Find where the given text appears and provide that cell's center as (x, y) coordinate. 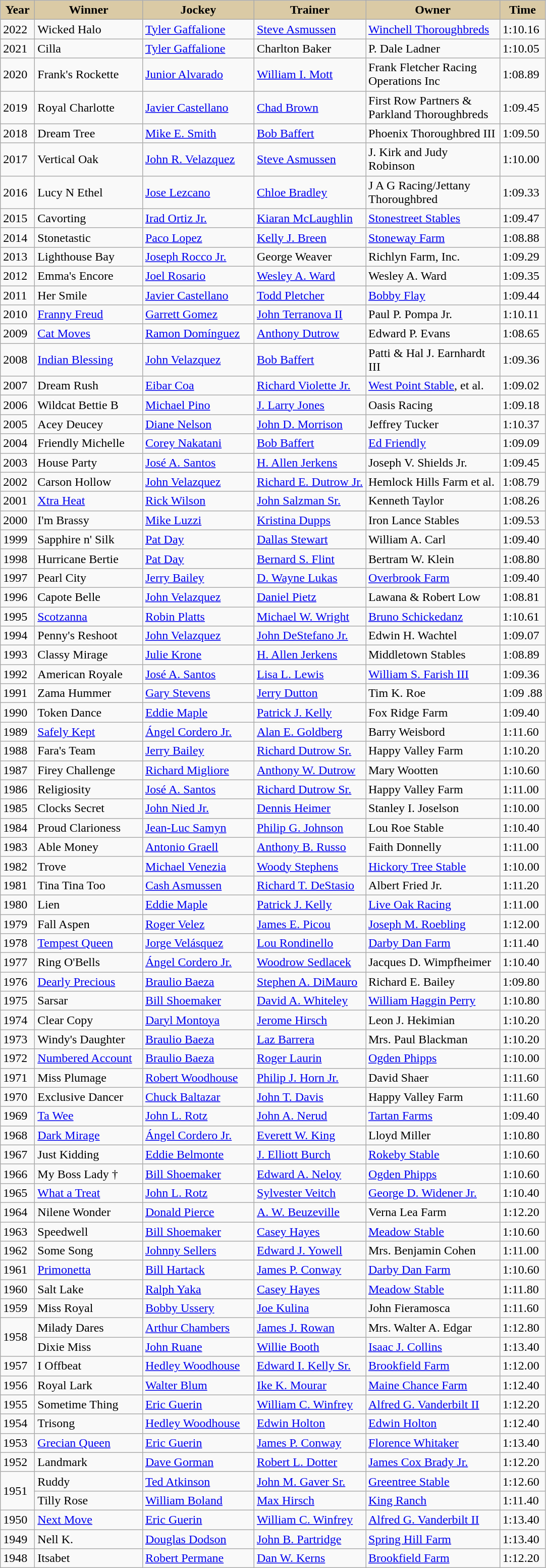
1:08.81 (523, 597)
Stonestreet Stables (432, 218)
Florence Whitaker (432, 1443)
Penny's Reshoot (89, 636)
1995 (18, 617)
Cash Asmussen (198, 885)
Vertical Oak (89, 160)
Roger Velez (198, 924)
Richard E. Dutrow Jr. (310, 482)
Dennis Heimer (310, 808)
Winchell Thoroughbreds (432, 29)
D. Wayne Lukas (310, 578)
Year (18, 10)
1:09.80 (523, 982)
Oasis Racing (432, 405)
John Salzman Sr. (310, 501)
Bobby Ussery (198, 1308)
Time (523, 10)
Robert Woodhouse (198, 1078)
Windy's Daughter (89, 1039)
1:09 .88 (523, 693)
John A. Nerud (310, 1116)
Chuck Baltazar (198, 1097)
1:08.79 (523, 482)
Fara's Team (89, 751)
Robert L. Dotter (310, 1462)
Jose Lezcano (198, 192)
Carson Hollow (89, 482)
Jeffrey Tucker (432, 424)
Chad Brown (310, 107)
A. W. Beuzeville (310, 1212)
2022 (18, 29)
Lou Rondinello (310, 943)
1982 (18, 866)
2009 (18, 334)
Patti & Hal J. Earnhardt III (432, 360)
Bruno Schickedanz (432, 617)
Ta Wee (89, 1116)
Pearl City (89, 578)
1:08.88 (523, 237)
2014 (18, 237)
Fox Ridge Farm (432, 713)
Hickory Tree Stable (432, 866)
1:08.80 (523, 559)
Ike K. Mourar (310, 1385)
James E. Picou (310, 924)
Mrs. Paul Blackman (432, 1039)
1956 (18, 1385)
American Royale (89, 674)
P. Dale Ladner (432, 48)
1993 (18, 655)
1954 (18, 1424)
Trove (89, 866)
Live Oak Racing (432, 904)
Her Smile (89, 295)
2016 (18, 192)
Richard T. DeStasio (310, 885)
Dark Mirage (89, 1135)
Exclusive Dancer (89, 1097)
1:09.44 (523, 295)
Alan E. Goldberg (310, 732)
Dixie Miss (89, 1347)
Ruddy (89, 1481)
1976 (18, 982)
Salt Lake (89, 1289)
Sarsar (89, 1001)
1990 (18, 713)
1:10.37 (523, 424)
Antonio Graell (198, 847)
1975 (18, 1001)
Scotzanna (89, 617)
1:09.50 (523, 133)
Proud Clarioness (89, 828)
Trisong (89, 1424)
Robert Permane (198, 1558)
2021 (18, 48)
Cilla (89, 48)
Dave Gorman (198, 1462)
Religiosity (89, 789)
Next Move (89, 1520)
Emma's Encore (89, 276)
West Point Stable, et al. (432, 386)
1964 (18, 1212)
1983 (18, 847)
1:09.07 (523, 636)
Ralph Yaka (198, 1289)
Acey Deucey (89, 424)
1974 (18, 1020)
Kiaran McLaughlin (310, 218)
Sylvester Veitch (310, 1193)
Itsabet (89, 1558)
1973 (18, 1039)
Just Kidding (89, 1154)
1:11.80 (523, 1289)
Joel Rosario (198, 276)
Tilly Rose (89, 1500)
1981 (18, 885)
Dream Tree (89, 133)
Dan W. Kerns (310, 1558)
John Nied Jr. (198, 808)
Richlyn Farm, Inc. (432, 257)
Daryl Montoya (198, 1020)
John Terranova II (310, 315)
1:12.60 (523, 1481)
Lawana & Robert Low (432, 597)
Mrs. Benjamin Cohen (432, 1251)
Joseph Rocco Jr. (198, 257)
Laz Barrera (310, 1039)
Jerry Dutton (310, 693)
Joseph M. Roebling (432, 924)
Wildcat Bettie B (89, 405)
1950 (18, 1520)
1:09.53 (523, 520)
1948 (18, 1558)
Richard E. Bailey (432, 982)
Eddie Belmonte (198, 1154)
1970 (18, 1097)
John M. Gaver Sr. (310, 1481)
Mike Luzzi (198, 520)
Bobby Flay (432, 295)
Nell K. (89, 1539)
2010 (18, 315)
John B. Partridge (310, 1539)
Stanley I. Joselson (432, 808)
Grecian Queen (89, 1443)
Spring Hill Farm (432, 1539)
Diane Nelson (198, 424)
1980 (18, 904)
Everett W. King (310, 1135)
Hemlock Hills Farm et al. (432, 482)
2018 (18, 133)
William A. Carl (432, 539)
1953 (18, 1443)
Maine Chance Farm (432, 1385)
Greentree Stable (432, 1481)
Tempest Queen (89, 943)
James J. Rowan (310, 1328)
Verna Lea Farm (432, 1212)
Kristina Dupps (310, 520)
Charlton Baker (310, 48)
Friendly Michelle (89, 443)
Faith Donnelly (432, 847)
1951 (18, 1491)
1996 (18, 597)
Lucy N Ethel (89, 192)
Max Hirsch (310, 1500)
1994 (18, 636)
1:09.09 (523, 443)
Kelly J. Breen (310, 237)
Anthony W. Dutrow (310, 770)
1968 (18, 1135)
Middletown Stables (432, 655)
Edward J. Yowell (310, 1251)
2008 (18, 360)
Stoneway Farm (432, 237)
1978 (18, 943)
1949 (18, 1539)
Corey Nakatani (198, 443)
Overbrook Farm (432, 578)
1977 (18, 963)
I'm Brassy (89, 520)
Royal Lark (89, 1385)
Royal Charlotte (89, 107)
Sometime Thing (89, 1404)
Lloyd Miller (432, 1135)
Bernard S. Flint (310, 559)
1984 (18, 828)
King Ranch (432, 1500)
Bertram W. Klein (432, 559)
Jerome Hirsch (310, 1020)
Jockey (198, 10)
Phoenix Thoroughbred III (432, 133)
Woodrow Sedlacek (310, 963)
Richard Migliore (198, 770)
Nilene Wonder (89, 1212)
William Haggin Perry (432, 1001)
Cavorting (89, 218)
1:09.29 (523, 257)
Philip G. Johnson (310, 828)
2011 (18, 295)
1952 (18, 1462)
Roger Laurin (310, 1058)
David Shaer (432, 1078)
Leon J. Hekimian (432, 1020)
George D. Widener Jr. (432, 1193)
Xtra Heat (89, 501)
2013 (18, 257)
Junior Alvarado (198, 75)
Willie Booth (310, 1347)
1971 (18, 1078)
Milady Dares (89, 1328)
Mary Wootten (432, 770)
1:11.20 (523, 885)
James Cox Brady Jr. (432, 1462)
1:09.35 (523, 276)
1957 (18, 1366)
1:10.16 (523, 29)
Kenneth Taylor (432, 501)
Gary Stevens (198, 693)
Garrett Gomez (198, 315)
Todd Pletcher (310, 295)
Edwin H. Wachtel (432, 636)
William I. Mott (310, 75)
Mrs. Walter A. Edgar (432, 1328)
House Party (89, 463)
Primonetta (89, 1270)
1969 (18, 1116)
2020 (18, 75)
I Offbeat (89, 1366)
2015 (18, 218)
Mike E. Smith (198, 133)
Michael Pino (198, 405)
Anthony B. Russo (310, 847)
Lou Roe Stable (432, 828)
Winner (89, 10)
Cat Moves (89, 334)
Richard Violette Jr. (310, 386)
Julie Krone (198, 655)
J. Kirk and Judy Robinson (432, 160)
1955 (18, 1404)
Ring O'Bells (89, 963)
1:09.18 (523, 405)
1986 (18, 789)
1:10.61 (523, 617)
Edward A. Neloy (310, 1174)
Miss Plumage (89, 1078)
1987 (18, 770)
Tim K. Roe (432, 693)
William Boland (198, 1500)
1967 (18, 1154)
Safely Kept (89, 732)
Bill Hartack (198, 1270)
Jean-Luc Samyn (198, 828)
J. Larry Jones (310, 405)
My Boss Lady † (89, 1174)
Indian Blessing (89, 360)
Barry Weisbord (432, 732)
William S. Farish III (432, 674)
Lien (89, 904)
Landmark (89, 1462)
Albert Fried Jr. (432, 885)
Stephen A. DiMauro (310, 982)
1:09.47 (523, 218)
Dearly Precious (89, 982)
1965 (18, 1193)
Michael Venezia (198, 866)
Tartan Farms (432, 1116)
Zama Hummer (89, 693)
Speedwell (89, 1232)
Capote Belle (89, 597)
Joe Kulina (310, 1308)
1:09.02 (523, 386)
2006 (18, 405)
1:10.05 (523, 48)
Johnny Sellers (198, 1251)
Frank's Rockette (89, 75)
Eibar Coa (198, 386)
Frank Fletcher Racing Operations Inc (432, 75)
2005 (18, 424)
Paco Lopez (198, 237)
Paul P. Pompa Jr. (432, 315)
Some Song (89, 1251)
Ed Friendly (432, 443)
Ramon Domínguez (198, 334)
Donald Pierce (198, 1212)
Stonetastic (89, 237)
Woody Stephens (310, 866)
2001 (18, 501)
1958 (18, 1337)
Able Money (89, 847)
Firey Challenge (89, 770)
1960 (18, 1289)
1963 (18, 1232)
1:12.80 (523, 1328)
1989 (18, 732)
2002 (18, 482)
1992 (18, 674)
J. Elliott Burch (310, 1154)
What a Treat (89, 1193)
Fall Aspen (89, 924)
Isaac J. Collins (432, 1347)
1:08.65 (523, 334)
Walter Blum (198, 1385)
John DeStefano Jr. (310, 636)
1966 (18, 1174)
Joseph V. Shields Jr. (432, 463)
Lighthouse Bay (89, 257)
1972 (18, 1058)
Ted Atkinson (198, 1481)
1979 (18, 924)
2012 (18, 276)
Owner (432, 10)
2000 (18, 520)
Hurricane Bertie (89, 559)
Chloe Bradley (310, 192)
Philip J. Horn Jr. (310, 1078)
Daniel Pietz (310, 597)
Edward P. Evans (432, 334)
First Row Partners & Parkland Thoroughbreds (432, 107)
Douglas Dodson (198, 1539)
Clocks Secret (89, 808)
2019 (18, 107)
John Ruane (198, 1347)
1961 (18, 1270)
John Fieramosca (432, 1308)
Classy Mirage (89, 655)
Irad Ortiz Jr. (198, 218)
George Weaver (310, 257)
1999 (18, 539)
1997 (18, 578)
2003 (18, 463)
1991 (18, 693)
Rokeby Stable (432, 1154)
Sapphire n' Silk (89, 539)
Clear Copy (89, 1020)
2007 (18, 386)
Anthony Dutrow (310, 334)
David A. Whiteley (310, 1001)
Lisa L. Lewis (310, 674)
Dallas Stewart (310, 539)
1:09.33 (523, 192)
1988 (18, 751)
Iron Lance Stables (432, 520)
Trainer (310, 10)
Arthur Chambers (198, 1328)
1:10.11 (523, 315)
1:08.26 (523, 501)
John D. Morrison (310, 424)
Franny Freud (89, 315)
2017 (18, 160)
Edward I. Kelly Sr. (310, 1366)
Dream Rush (89, 386)
1985 (18, 808)
Michael W. Wright (310, 617)
Robin Platts (198, 617)
1998 (18, 559)
J A G Racing/Jettany Thoroughbred (432, 192)
John R. Velazquez (198, 160)
Token Dance (89, 713)
Jorge Velásquez (198, 943)
Rick Wilson (198, 501)
1962 (18, 1251)
Wicked Halo (89, 29)
Miss Royal (89, 1308)
Jacques D. Wimpfheimer (432, 963)
Numbered Account (89, 1058)
1959 (18, 1308)
John T. Davis (310, 1097)
Tina Tina Too (89, 885)
2004 (18, 443)
